Detect which cell encompasses the target text, then output its (x, y) center coordinate. 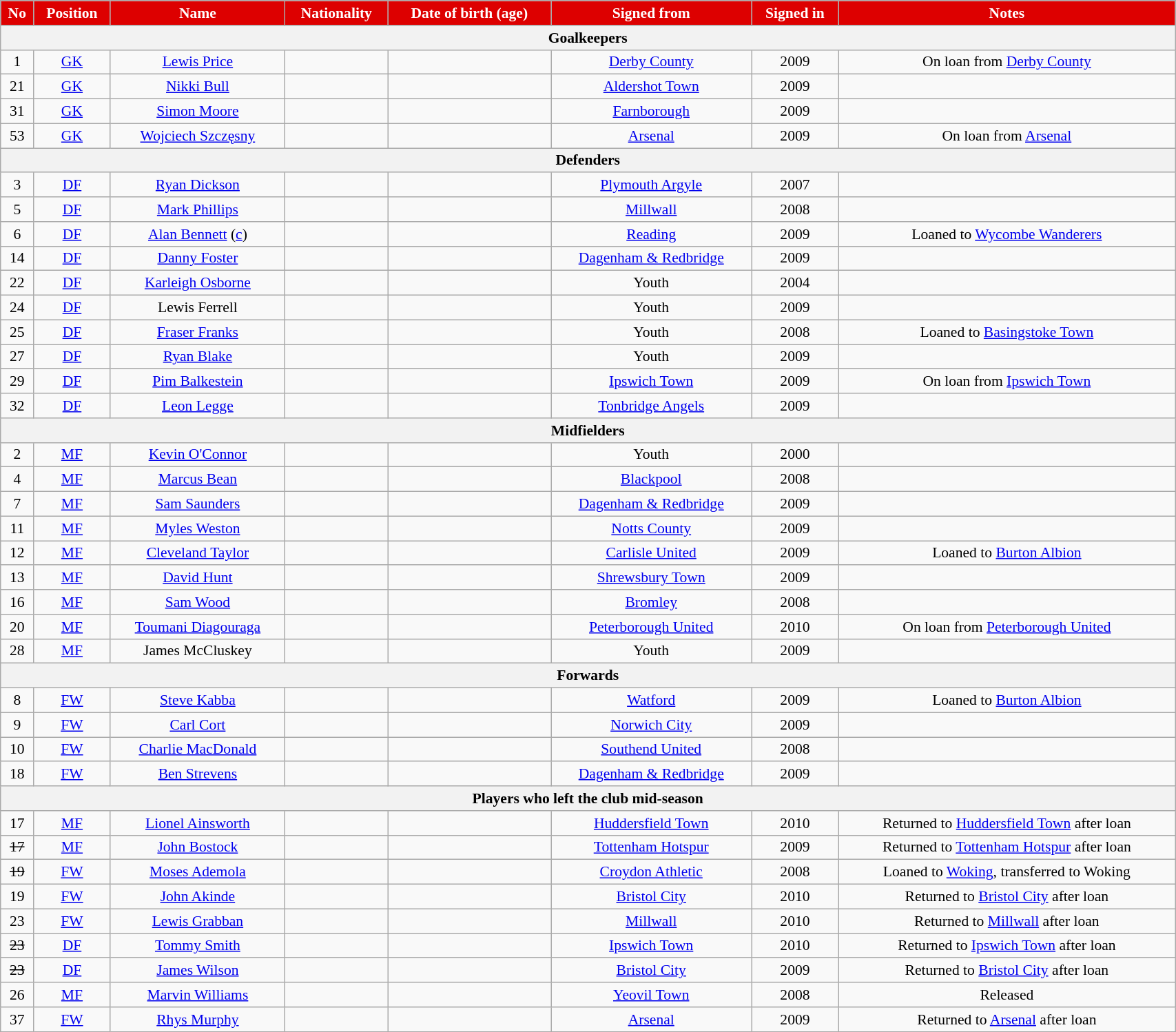
6 (17, 234)
21 (17, 87)
Peterborough United (652, 627)
Tommy Smith (198, 946)
Southend United (652, 750)
Aldershot Town (652, 87)
Danny Foster (198, 258)
2000 (795, 455)
Farnborough (652, 112)
2004 (795, 283)
2007 (795, 185)
Goalkeepers (588, 38)
Tottenham Hotspur (652, 847)
Returned to Ipswich Town after loan (1007, 946)
Loaned to Basingstoke Town (1007, 332)
On loan from Derby County (1007, 62)
Tonbridge Angels (652, 406)
7 (17, 504)
24 (17, 308)
Lewis Price (198, 62)
Mark Phillips (198, 209)
Notes (1007, 13)
Midfielders (588, 431)
32 (17, 406)
Signed from (652, 13)
14 (17, 258)
Forwards (588, 676)
20 (17, 627)
31 (17, 112)
Reading (652, 234)
Leon Legge (198, 406)
53 (17, 136)
Marcus Bean (198, 479)
Returned to Huddersfield Town after loan (1007, 823)
Notts County (652, 528)
Myles Weston (198, 528)
No (17, 13)
On loan from Arsenal (1007, 136)
Carl Cort (198, 725)
Huddersfield Town (652, 823)
David Hunt (198, 578)
Lewis Grabban (198, 921)
On loan from Peterborough United (1007, 627)
22 (17, 283)
Shrewsbury Town (652, 578)
Players who left the club mid-season (588, 798)
Signed in (795, 13)
Lewis Ferrell (198, 308)
11 (17, 528)
Name (198, 13)
Moses Ademola (198, 872)
Ryan Dickson (198, 185)
Croydon Athletic (652, 872)
5 (17, 209)
Marvin Williams (198, 995)
2 (17, 455)
Returned to Arsenal after loan (1007, 1020)
Watford (652, 701)
John Akinde (198, 897)
Pim Balkestein (198, 382)
Toumani Diagouraga (198, 627)
Bromley (652, 602)
Defenders (588, 161)
Carlisle United (652, 553)
Blackpool (652, 479)
Ben Strevens (198, 774)
25 (17, 332)
29 (17, 382)
Karleigh Osborne (198, 283)
James McCluskey (198, 651)
Yeovil Town (652, 995)
Loaned to Woking, transferred to Woking (1007, 872)
On loan from Ipswich Town (1007, 382)
Simon Moore (198, 112)
28 (17, 651)
Derby County (652, 62)
13 (17, 578)
Alan Bennett (c) (198, 234)
Charlie MacDonald (198, 750)
Plymouth Argyle (652, 185)
9 (17, 725)
Rhys Murphy (198, 1020)
4 (17, 479)
Position (72, 13)
Nationality (336, 13)
Kevin O'Connor (198, 455)
Released (1007, 995)
Cleveland Taylor (198, 553)
Steve Kabba (198, 701)
James Wilson (198, 971)
37 (17, 1020)
Sam Saunders (198, 504)
8 (17, 701)
Date of birth (age) (470, 13)
1 (17, 62)
John Bostock (198, 847)
Returned to Tottenham Hotspur after loan (1007, 847)
Fraser Franks (198, 332)
26 (17, 995)
27 (17, 357)
Lionel Ainsworth (198, 823)
Loaned to Wycombe Wanderers (1007, 234)
3 (17, 185)
12 (17, 553)
18 (17, 774)
10 (17, 750)
Sam Wood (198, 602)
16 (17, 602)
Norwich City (652, 725)
Ryan Blake (198, 357)
Returned to Millwall after loan (1007, 921)
Wojciech Szczęsny (198, 136)
Nikki Bull (198, 87)
